Return (X, Y) of the center of cell containing provided text 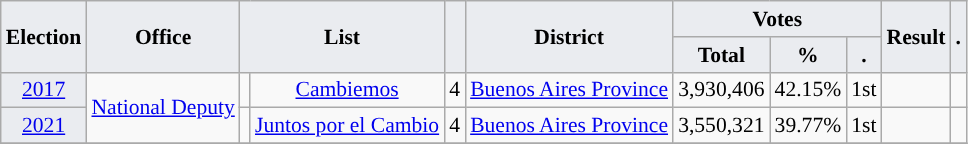
District (569, 36)
3,550,321 (721, 126)
Votes (777, 19)
National Deputy (162, 108)
Cambiemos (347, 90)
2021 (44, 126)
List (342, 36)
Result (916, 36)
3,930,406 (721, 90)
Juntos por el Cambio (347, 126)
Office (162, 36)
% (808, 55)
42.15% (808, 90)
2017 (44, 90)
Election (44, 36)
Total (721, 55)
39.77% (808, 126)
